Provide the [X, Y] coordinate of the cell's center where the given text is located.  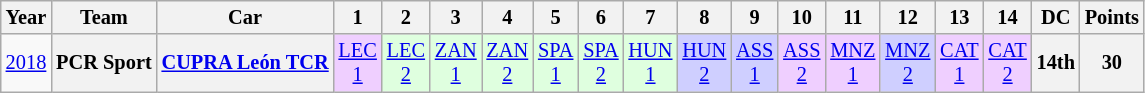
ZAN1 [456, 63]
Car [246, 17]
MNZ1 [852, 63]
LEC2 [406, 63]
HUN2 [704, 63]
MNZ2 [908, 63]
Team [104, 17]
12 [908, 17]
11 [852, 17]
30 [1112, 63]
CAT2 [1007, 63]
14th [1056, 63]
HUN1 [651, 63]
CAT1 [959, 63]
9 [754, 17]
ASS2 [802, 63]
2 [406, 17]
13 [959, 17]
8 [704, 17]
SPA1 [556, 63]
3 [456, 17]
PCR Sport [104, 63]
SPA2 [600, 63]
10 [802, 17]
6 [600, 17]
2018 [26, 63]
1 [358, 17]
7 [651, 17]
4 [508, 17]
ASS1 [754, 63]
Points [1112, 17]
14 [1007, 17]
CUPRA León TCR [246, 63]
Year [26, 17]
DC [1056, 17]
LEC1 [358, 63]
5 [556, 17]
ZAN2 [508, 63]
